Provide the [X, Y] coordinate of the cell's center where the given text is located.  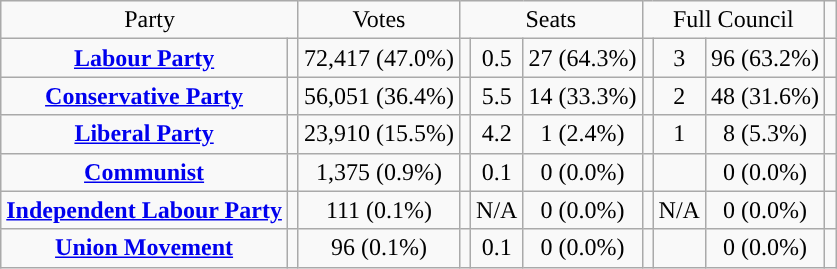
Conservative Party [144, 96]
23,910 (15.5%) [378, 134]
56,051 (36.4%) [378, 96]
1,375 (0.9%) [378, 172]
96 (63.2%) [764, 58]
8 (5.3%) [764, 134]
5.5 [497, 96]
Party [150, 20]
Seats [552, 20]
72,417 (47.0%) [378, 58]
14 (33.3%) [582, 96]
48 (31.6%) [764, 96]
2 [679, 96]
4.2 [497, 134]
Union Movement [144, 248]
Votes [378, 20]
96 (0.1%) [378, 248]
1 [679, 134]
Liberal Party [144, 134]
111 (0.1%) [378, 210]
1 (2.4%) [582, 134]
0.5 [497, 58]
Independent Labour Party [144, 210]
Communist [144, 172]
Full Council [734, 20]
Labour Party [144, 58]
3 [679, 58]
27 (64.3%) [582, 58]
